Capture the cell that displays the provided text and extract its [X, Y] central coordinate. 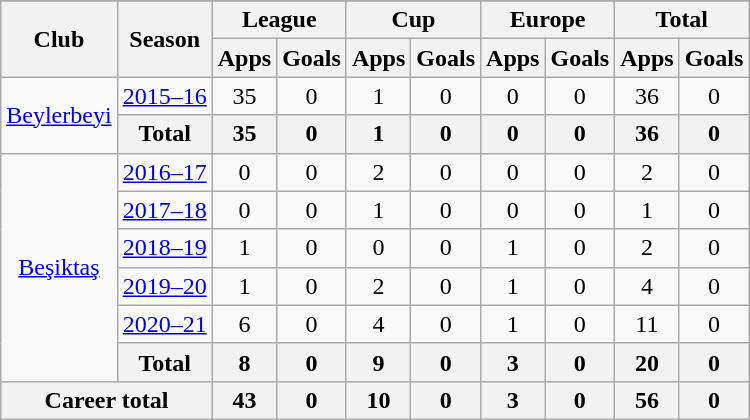
20 [647, 362]
Club [59, 39]
8 [244, 362]
2018–19 [164, 248]
10 [378, 400]
Cup [413, 20]
56 [647, 400]
Beylerbeyi [59, 115]
11 [647, 324]
2015–16 [164, 96]
9 [378, 362]
Career total [106, 400]
6 [244, 324]
Europe [548, 20]
Season [164, 39]
2017–18 [164, 210]
League [279, 20]
2020–21 [164, 324]
43 [244, 400]
2016–17 [164, 172]
Beşiktaş [59, 267]
2019–20 [164, 286]
